Scan for the cell matching the given text and deliver its (X, Y) coordinate at center. 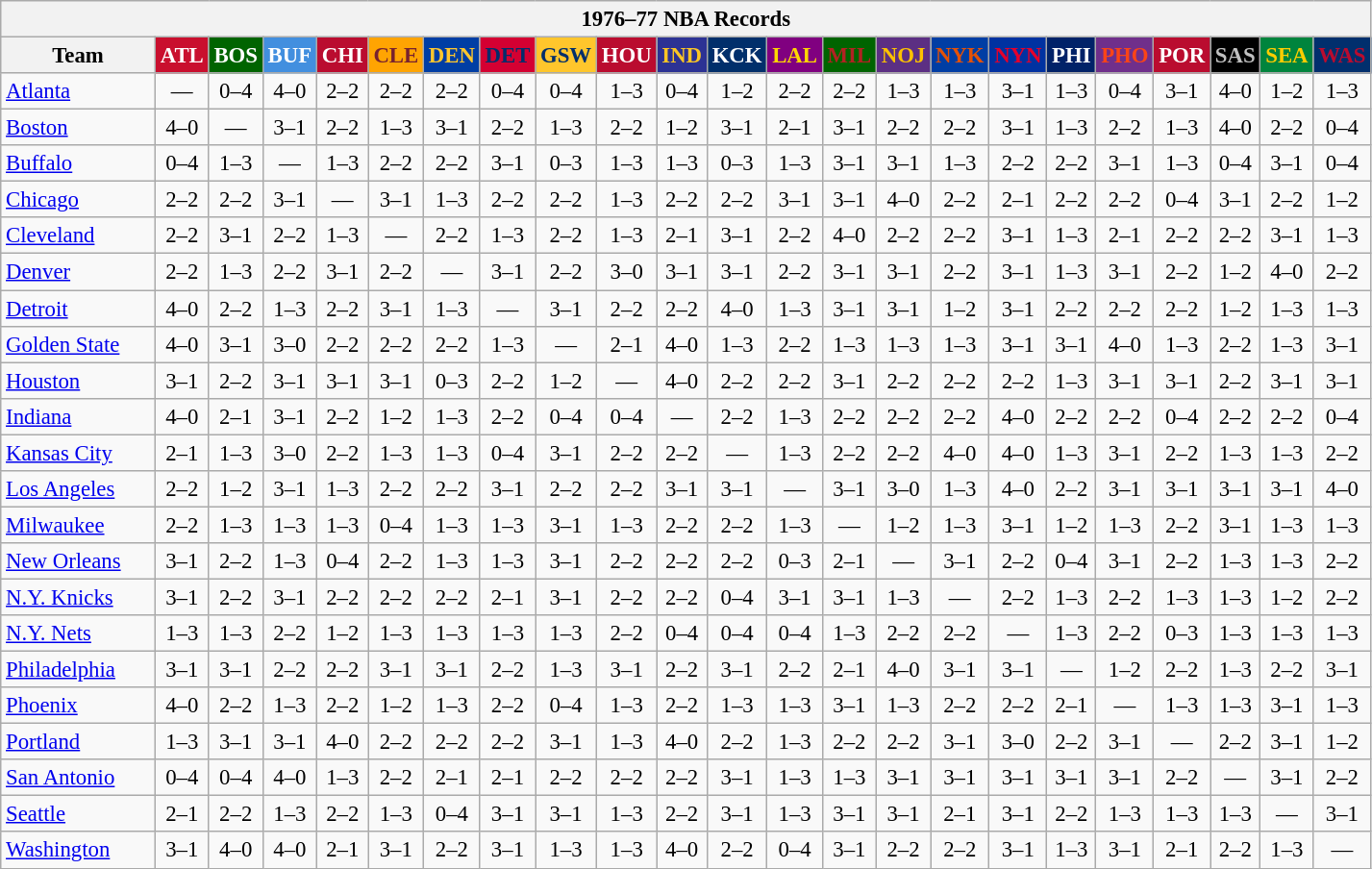
KCK (736, 56)
Philadelphia (79, 670)
BOS (236, 56)
Portland (79, 742)
Cleveland (79, 236)
Phoenix (79, 706)
New Orleans (79, 561)
Milwaukee (79, 525)
PHI (1071, 56)
Boston (79, 128)
HOU (627, 56)
Washington (79, 851)
Denver (79, 272)
LAL (794, 56)
GSW (566, 56)
SAS (1235, 56)
Team (79, 56)
Golden State (79, 344)
NYK (960, 56)
San Antonio (79, 778)
Seattle (79, 814)
Atlanta (79, 91)
Buffalo (79, 163)
WAS (1342, 56)
POR (1183, 56)
DEN (452, 56)
Houston (79, 381)
BUF (289, 56)
NOJ (903, 56)
PHO (1125, 56)
ATL (182, 56)
1976–77 NBA Records (686, 19)
DET (508, 56)
Detroit (79, 309)
N.Y. Knicks (79, 597)
SEA (1286, 56)
CHI (342, 56)
CLE (396, 56)
IND (682, 56)
NYN (1018, 56)
Indiana (79, 416)
Los Angeles (79, 489)
MIL (849, 56)
N.Y. Nets (79, 633)
Kansas City (79, 453)
Chicago (79, 200)
